Search for the cell housing the specified text and yield its [X, Y] center coordinate. 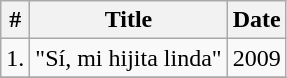
Date [256, 20]
"Sí, mi hijita linda" [128, 58]
# [16, 20]
2009 [256, 58]
Title [128, 20]
1. [16, 58]
